Scan for the cell matching the given text and deliver its (x, y) coordinate at center. 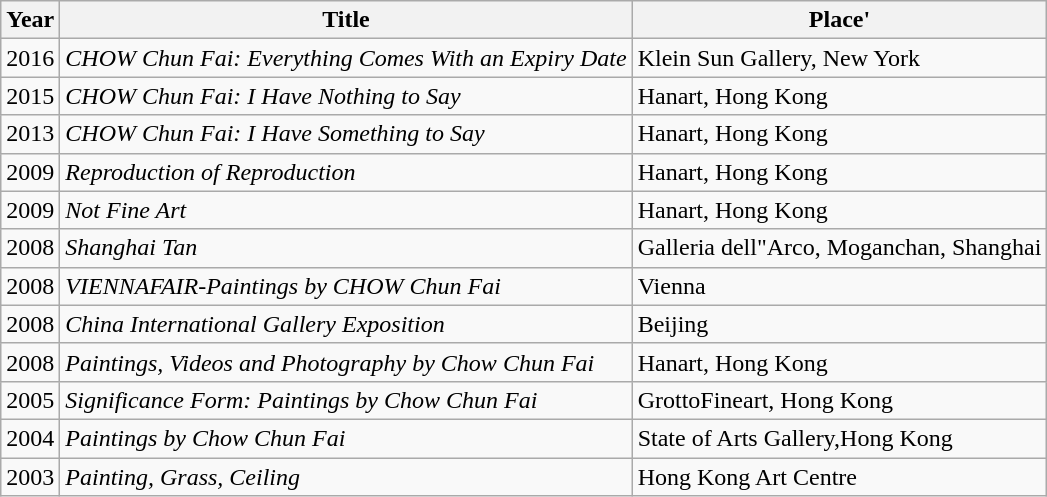
2015 (30, 96)
Paintings by Chow Chun Fai (346, 438)
Painting, Grass, Ceiling (346, 477)
2013 (30, 134)
2005 (30, 400)
Hong Kong Art Centre (840, 477)
Beijing (840, 324)
CHOW Chun Fai: I Have Something to Say (346, 134)
VIENNAFAIR-Paintings by CHOW Chun Fai (346, 286)
Reproduction of Reproduction (346, 172)
Significance Form: Paintings by Chow Chun Fai (346, 400)
State of Arts Gallery,Hong Kong (840, 438)
Paintings, Videos and Photography by Chow Chun Fai (346, 362)
CHOW Chun Fai: I Have Nothing to Say (346, 96)
Shanghai Tan (346, 248)
Galleria dell"Arco, Moganchan, Shanghai (840, 248)
Klein Sun Gallery, New York (840, 58)
2004 (30, 438)
Vienna (840, 286)
China International Gallery Exposition (346, 324)
Title (346, 20)
Place' (840, 20)
GrottoFineart, Hong Kong (840, 400)
Year (30, 20)
CHOW Chun Fai: Everything Comes With an Expiry Date (346, 58)
2016 (30, 58)
Not Fine Art (346, 210)
2003 (30, 477)
